Capture the cell that displays the provided text and extract its [x, y] central coordinate. 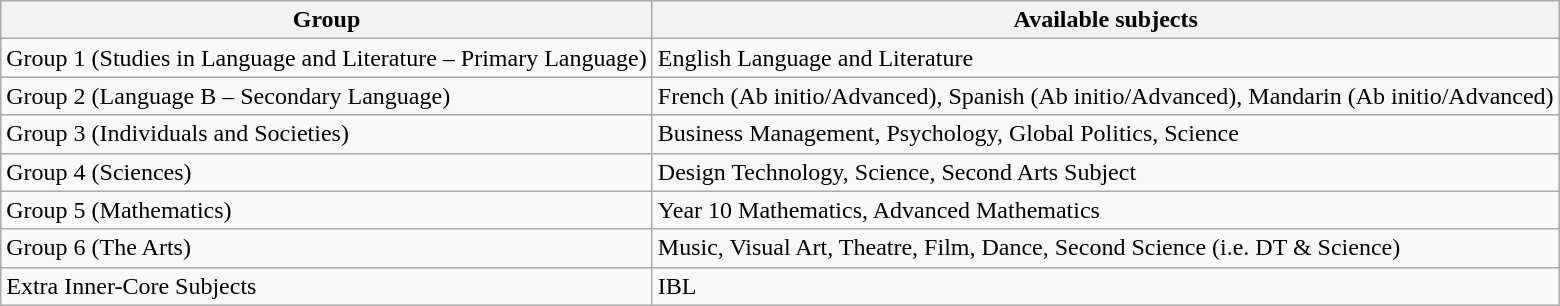
Group [327, 20]
Group 2 (Language B – Secondary Language) [327, 96]
Group 6 (The Arts) [327, 248]
Group 3 (Individuals and Societies) [327, 134]
Group 5 (Mathematics) [327, 210]
Available subjects [1106, 20]
Year 10 Mathematics, Advanced Mathematics [1106, 210]
English Language and Literature [1106, 58]
French (Ab initio/Advanced), Spanish (Ab initio/Advanced), Mandarin (Ab initio/Advanced) [1106, 96]
Design Technology, Science, Second Arts Subject [1106, 172]
IBL [1106, 286]
Extra Inner-Core Subjects [327, 286]
Group 1 (Studies in Language and Literature – Primary Language) [327, 58]
Business Management, Psychology, Global Politics, Science [1106, 134]
Music, Visual Art, Theatre, Film, Dance, Second Science (i.e. DT & Science) [1106, 248]
Group 4 (Sciences) [327, 172]
